Return the (X, Y) coordinate for the center point of the cell that contains the specified text.  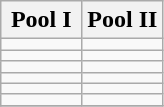
Pool II (122, 20)
Pool I (42, 20)
